Locate the cell with the specified text and output its [X, Y] center coordinate. 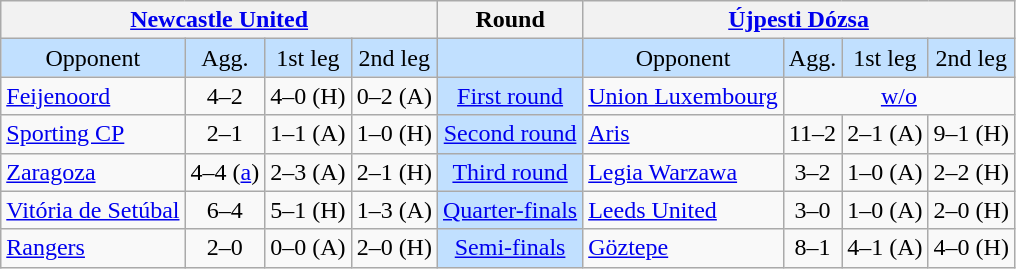
1–0 (H) [394, 134]
4–1 (A) [885, 248]
Legia Warzawa [684, 172]
Second round [510, 134]
8–1 [812, 248]
11–2 [812, 134]
Sporting CP [93, 134]
Leeds United [684, 210]
Quarter-finals [510, 210]
Union Luxembourg [684, 96]
Újpesti Dózsa [799, 20]
2–1 (A) [885, 134]
5–1 (H) [308, 210]
Zaragoza [93, 172]
1–3 (A) [394, 210]
6–4 [225, 210]
2–0 [225, 248]
2–1 (H) [394, 172]
Aris [684, 134]
2–1 [225, 134]
Rangers [93, 248]
Round [510, 20]
9–1 (H) [971, 134]
0–0 (A) [308, 248]
Newcastle United [220, 20]
Vitória de Setúbal [93, 210]
Göztepe [684, 248]
w/o [898, 96]
3–2 [812, 172]
Semi-finals [510, 248]
4–2 [225, 96]
1–1 (A) [308, 134]
4–4 (a) [225, 172]
3–0 [812, 210]
Feijenoord [93, 96]
First round [510, 96]
2–2 (H) [971, 172]
2–3 (A) [308, 172]
Third round [510, 172]
0–2 (A) [394, 96]
